Capture the cell that displays the provided text and extract its [x, y] central coordinate. 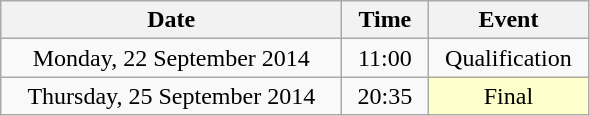
Qualification [508, 58]
Time [385, 20]
11:00 [385, 58]
Date [172, 20]
Final [508, 96]
Event [508, 20]
20:35 [385, 96]
Thursday, 25 September 2014 [172, 96]
Monday, 22 September 2014 [172, 58]
